Return the (x, y) coordinate for the center point of the cell that contains the specified text.  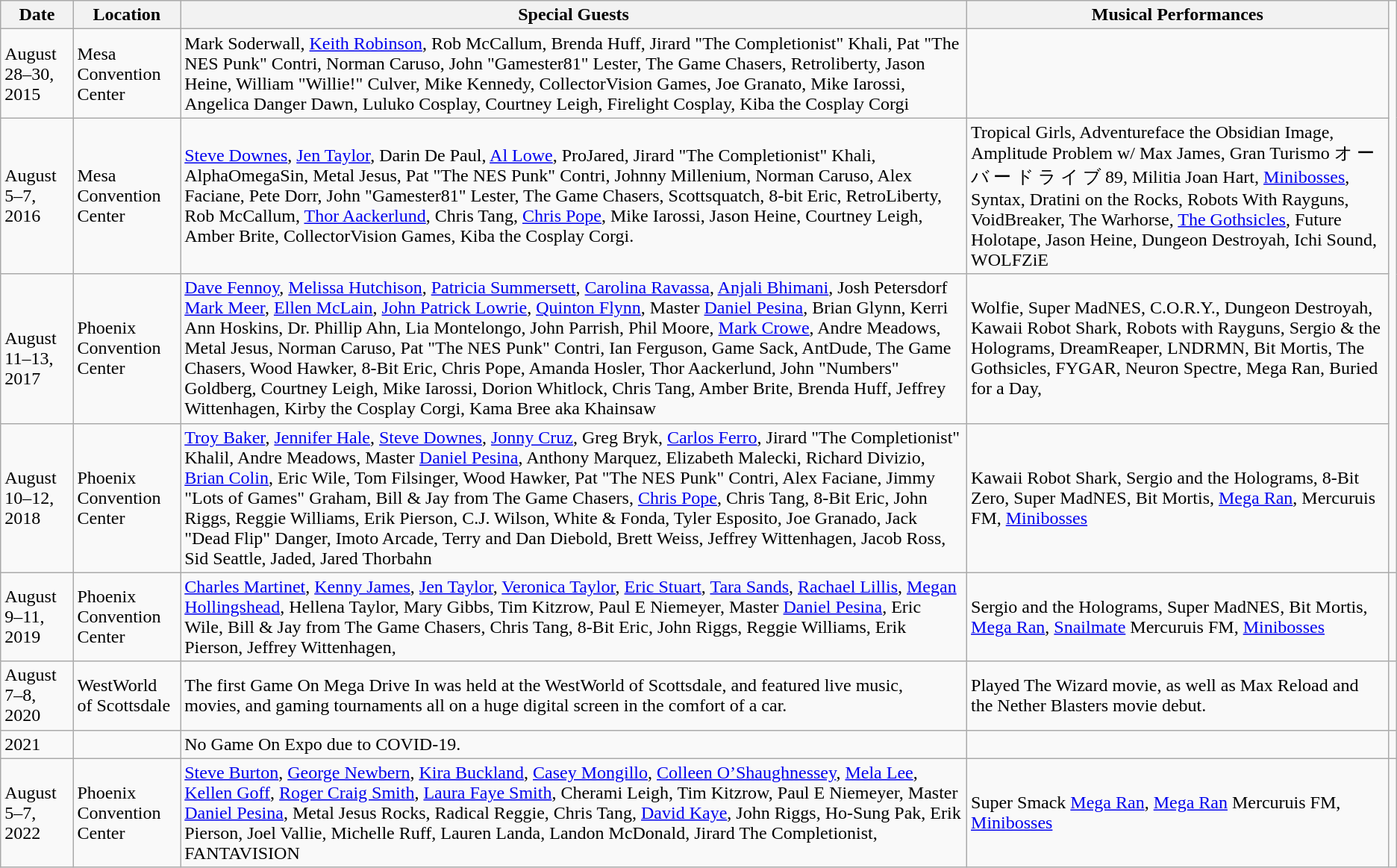
Played The Wizard movie, as well as Max Reload and the Nether Blasters movie debut. (1178, 696)
Date (37, 15)
August 5–7, 2016 (37, 196)
Kawaii Robot Shark, Sergio and the Holograms, 8-Bit Zero, Super MadNES, Bit Mortis, Mega Ran, Mercuruis FM, Minibosses (1178, 498)
2021 (37, 744)
August 10–12, 2018 (37, 498)
Super Smack Mega Ran, Mega Ran Mercuruis FM, Minibosses (1178, 813)
Musical Performances (1178, 15)
WestWorld of Scottsdale (127, 696)
Location (127, 15)
August 7–8, 2020 (37, 696)
August 9–11, 2019 (37, 616)
August 5–7, 2022 (37, 813)
Sergio and the Holograms, Super MadNES, Bit Mortis, Mega Ran, Snailmate Mercuruis FM, Minibosses (1178, 616)
August 11–13, 2017 (37, 349)
No Game On Expo due to COVID-19. (574, 744)
August 28–30, 2015 (37, 73)
Special Guests (574, 15)
